For the text-containing cell, return its midpoint in (x, y) coordinate format. 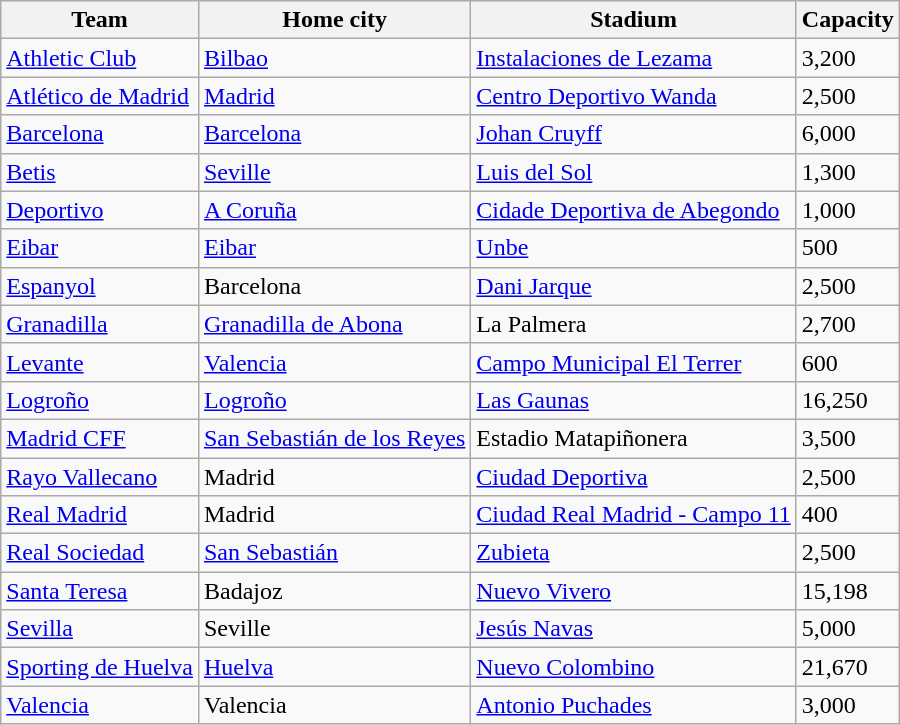
Team (100, 20)
1,000 (848, 210)
Bilbao (334, 58)
Betis (100, 172)
15,198 (848, 591)
3,000 (848, 705)
Madrid CFF (100, 438)
Granadilla de Abona (334, 324)
Antonio Puchades (634, 705)
San Sebastián de los Reyes (334, 438)
Stadium (634, 20)
Home city (334, 20)
Ciudad Deportiva (634, 477)
600 (848, 362)
Dani Jarque (634, 286)
21,670 (848, 667)
Nuevo Colombino (634, 667)
Capacity (848, 20)
16,250 (848, 400)
Instalaciones de Lezama (634, 58)
A Coruña (334, 210)
Jesús Navas (634, 629)
6,000 (848, 134)
Centro Deportivo Wanda (634, 96)
Levante (100, 362)
Real Madrid (100, 515)
Huelva (334, 667)
1,300 (848, 172)
Estadio Matapiñonera (634, 438)
Athletic Club (100, 58)
Nuevo Vivero (634, 591)
Johan Cruyff (634, 134)
Sevilla (100, 629)
500 (848, 248)
Sporting de Huelva (100, 667)
Luis del Sol (634, 172)
San Sebastián (334, 553)
400 (848, 515)
Espanyol (100, 286)
Deportivo (100, 210)
5,000 (848, 629)
Santa Teresa (100, 591)
Campo Municipal El Terrer (634, 362)
Real Sociedad (100, 553)
La Palmera (634, 324)
Badajoz (334, 591)
Granadilla (100, 324)
Unbe (634, 248)
Ciudad Real Madrid - Campo 11 (634, 515)
Cidade Deportiva de Abegondo (634, 210)
3,500 (848, 438)
Rayo Vallecano (100, 477)
Zubieta (634, 553)
2,700 (848, 324)
Atlético de Madrid (100, 96)
3,200 (848, 58)
Las Gaunas (634, 400)
